Determine the [X, Y] coordinate at the center of the cell enclosing the given text.  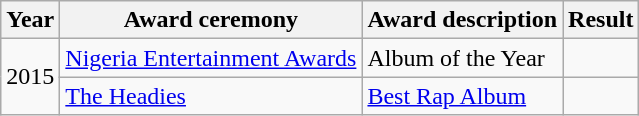
The Headies [211, 96]
Album of the Year [462, 58]
Result [601, 20]
Best Rap Album [462, 96]
2015 [30, 77]
Award description [462, 20]
Nigeria Entertainment Awards [211, 58]
Award ceremony [211, 20]
Year [30, 20]
